Provide the [x, y] coordinate of the cell's center where the given text is located.  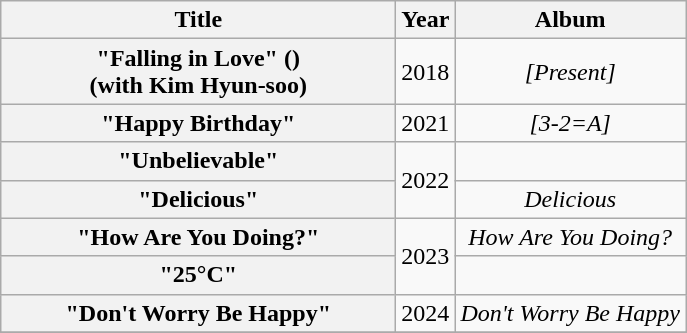
"Delicious" [198, 199]
2021 [426, 123]
Title [198, 20]
"Unbelievable" [198, 161]
2022 [426, 180]
"How Are You Doing?" [198, 237]
2024 [426, 313]
"Happy Birthday" [198, 123]
"25°C" [198, 275]
[Present] [570, 72]
Delicious [570, 199]
2018 [426, 72]
"Don't Worry Be Happy" [198, 313]
Don't Worry Be Happy [570, 313]
2023 [426, 256]
How Are You Doing? [570, 237]
Year [426, 20]
[3-2=A] [570, 123]
Album [570, 20]
"Falling in Love" ()(with Kim Hyun-soo) [198, 72]
